Return the (X, Y) coordinate for the center point of the cell that contains the specified text.  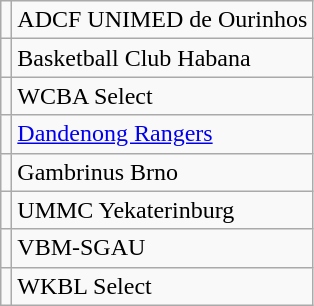
WCBA Select (162, 96)
VBM-SGAU (162, 248)
WKBL Select (162, 286)
UMMC Yekaterinburg (162, 210)
Gambrinus Brno (162, 172)
ADCF UNIMED de Ourinhos (162, 20)
Basketball Club Habana (162, 58)
Dandenong Rangers (162, 134)
